Extract the (X, Y) coordinate from the center of the cell holding the provided text.  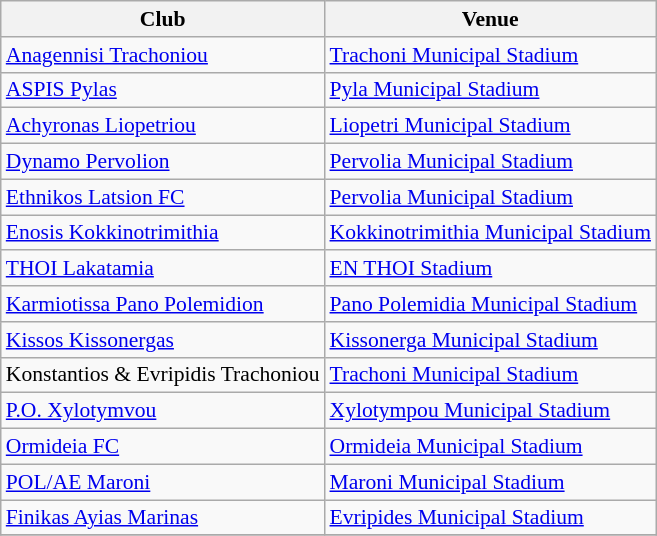
Ethnikos Latsion FC (163, 197)
Club (163, 19)
Finikas Ayias Marinas (163, 518)
POL/AE Maroni (163, 482)
Evripides Municipal Stadium (490, 518)
P.O. Xylotymvou (163, 411)
Maroni Municipal Stadium (490, 482)
Anagennisi Trachoniou (163, 55)
THOI Lakatamia (163, 269)
Achyronas Liopetriou (163, 126)
Dynamo Pervolion (163, 162)
Pano Polemidia Municipal Stadium (490, 304)
Xylotympou Municipal Stadium (490, 411)
Karmiotissa Pano Polemidion (163, 304)
Ormideia Municipal Stadium (490, 447)
ASPIS Pylas (163, 90)
Konstantios & Evripidis Trachoniou (163, 375)
Pyla Municipal Stadium (490, 90)
EN THOI Stadium (490, 269)
Ormideia FC (163, 447)
Liopetri Municipal Stadium (490, 126)
Kissos Kissonergas (163, 340)
Venue (490, 19)
Enosis Kokkinotrimithia (163, 233)
Kissonerga Municipal Stadium (490, 340)
Kokkinotrimithia Municipal Stadium (490, 233)
